Return (x, y) of the center of cell containing provided text 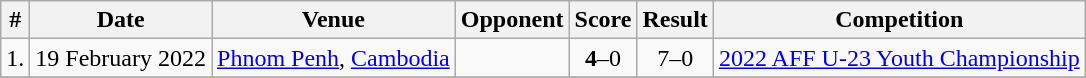
2022 AFF U-23 Youth Championship (899, 58)
Result (675, 20)
4–0 (603, 58)
Phnom Penh, Cambodia (334, 58)
Competition (899, 20)
Date (121, 20)
1. (16, 58)
Opponent (512, 20)
Venue (334, 20)
# (16, 20)
19 February 2022 (121, 58)
7–0 (675, 58)
Score (603, 20)
